Extract the [X, Y] coordinate from the center of the cell holding the provided text.  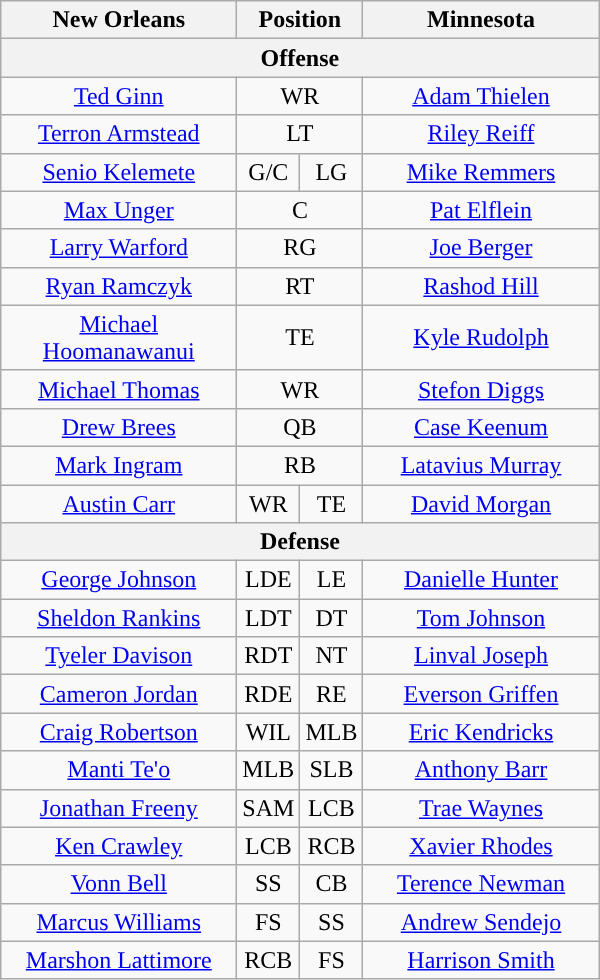
Everson Griffen [481, 694]
Danielle Hunter [481, 580]
Trae Waynes [481, 808]
WIL [268, 732]
Pat Elflein [481, 210]
Defense [300, 542]
Austin Carr [119, 503]
Michael Hoomanawanui [119, 338]
Terron Armstead [119, 134]
G/C [268, 172]
Position [300, 20]
LE [332, 580]
RDE [268, 694]
Offense [300, 58]
Xavier Rhodes [481, 846]
RT [300, 286]
Mark Ingram [119, 465]
Michael Thomas [119, 389]
C [300, 210]
New Orleans [119, 20]
Kyle Rudolph [481, 338]
RG [300, 248]
Drew Brees [119, 427]
Adam Thielen [481, 96]
Sheldon Rankins [119, 618]
Marcus Williams [119, 922]
DT [332, 618]
Manti Te'o [119, 770]
Linval Joseph [481, 656]
Case Keenum [481, 427]
Max Unger [119, 210]
Marshon Lattimore [119, 960]
Larry Warford [119, 248]
LDE [268, 580]
Ryan Ramczyk [119, 286]
Anthony Barr [481, 770]
Riley Reiff [481, 134]
Cameron Jordan [119, 694]
Joe Berger [481, 248]
LG [332, 172]
Ken Crawley [119, 846]
LDT [268, 618]
Craig Robertson [119, 732]
Senio Kelemete [119, 172]
Tyeler Davison [119, 656]
Mike Remmers [481, 172]
RE [332, 694]
Rashod Hill [481, 286]
Jonathan Freeny [119, 808]
Vonn Bell [119, 884]
NT [332, 656]
Harrison Smith [481, 960]
Eric Kendricks [481, 732]
CB [332, 884]
Terence Newman [481, 884]
Latavius Murray [481, 465]
George Johnson [119, 580]
Tom Johnson [481, 618]
LT [300, 134]
Minnesota [481, 20]
QB [300, 427]
David Morgan [481, 503]
Stefon Diggs [481, 389]
RB [300, 465]
Ted Ginn [119, 96]
RDT [268, 656]
SLB [332, 770]
Andrew Sendejo [481, 922]
SAM [268, 808]
